Return the (X, Y) coordinate for the center point of the cell that contains the specified text.  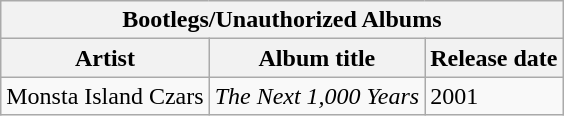
The Next 1,000 Years (317, 96)
2001 (494, 96)
Artist (105, 58)
Album title (317, 58)
Release date (494, 58)
Monsta Island Czars (105, 96)
Bootlegs/Unauthorized Albums (282, 20)
